Return the [X, Y] coordinate for the center point of the cell that contains the specified text.  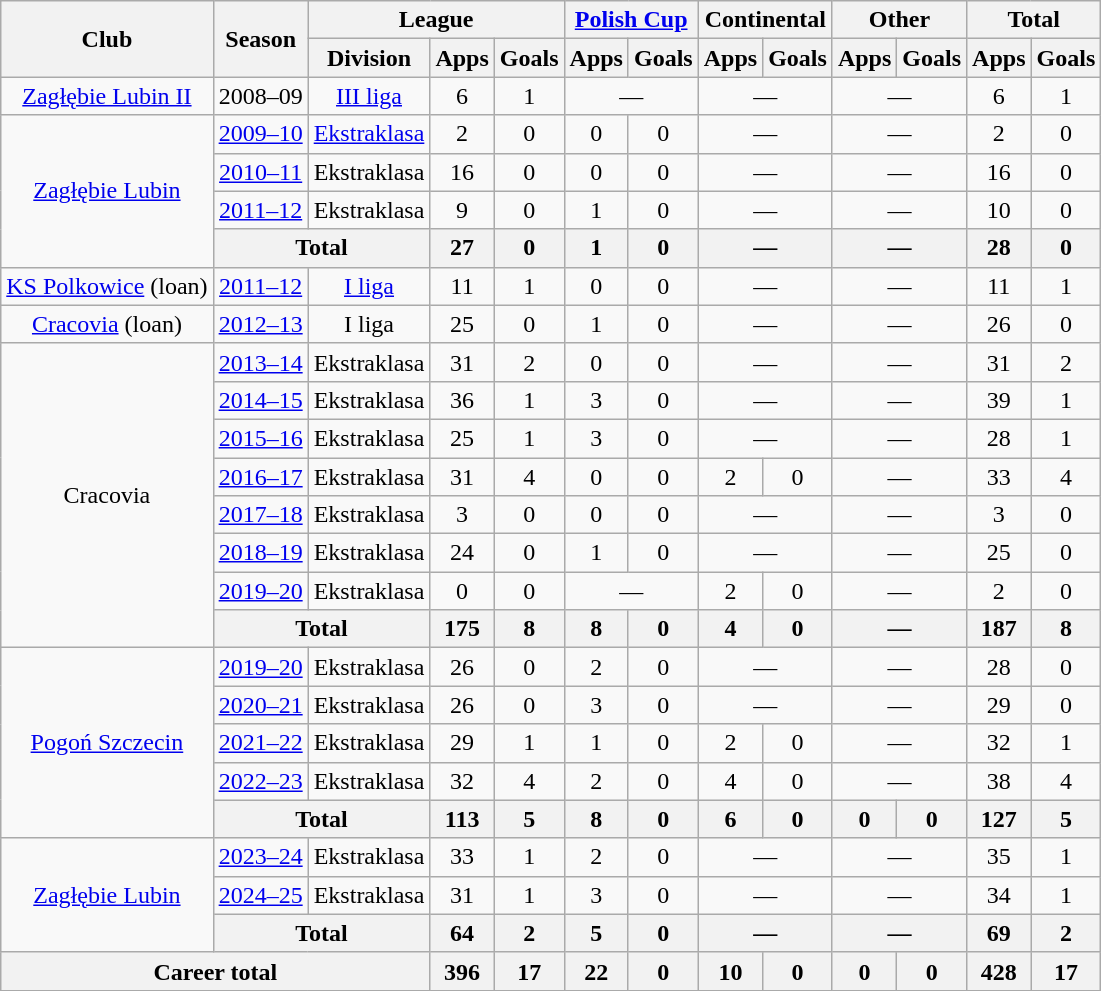
Pogoń Szczecin [107, 743]
396 [462, 971]
2018–19 [260, 553]
2022–23 [260, 781]
Career total [216, 971]
2021–22 [260, 743]
9 [462, 210]
38 [999, 781]
69 [999, 933]
36 [462, 400]
2008–09 [260, 96]
2016–17 [260, 477]
League [436, 20]
Season [260, 39]
187 [999, 629]
2010–11 [260, 172]
Polish Cup [631, 20]
39 [999, 400]
127 [999, 819]
113 [462, 819]
64 [462, 933]
2014–15 [260, 400]
Division [369, 58]
2012–13 [260, 324]
35 [999, 857]
Cracovia [107, 495]
175 [462, 629]
27 [462, 248]
2013–14 [260, 362]
Continental [765, 20]
22 [596, 971]
Zagłębie Lubin II [107, 96]
24 [462, 553]
2015–16 [260, 438]
2020–21 [260, 705]
34 [999, 895]
2024–25 [260, 895]
Other [899, 20]
Club [107, 39]
III liga [369, 96]
KS Polkowice (loan) [107, 286]
2023–24 [260, 857]
2017–18 [260, 515]
2009–10 [260, 134]
Cracovia (loan) [107, 324]
428 [999, 971]
